Return the (x, y) coordinate for the center point of the cell that contains the specified text.  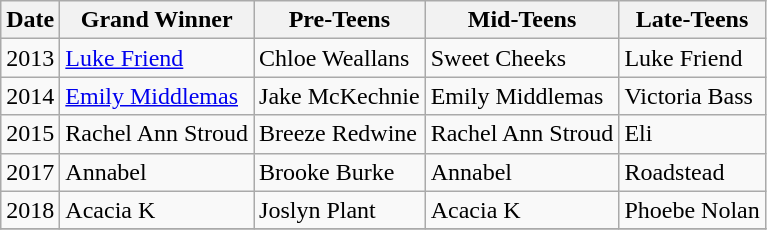
Pre-Teens (340, 20)
Date (30, 20)
Grand Winner (157, 20)
Breeze Redwine (340, 134)
Brooke Burke (340, 172)
2018 (30, 210)
Chloe Weallans (340, 58)
Sweet Cheeks (522, 58)
Mid-Teens (522, 20)
Joslyn Plant (340, 210)
2017 (30, 172)
Victoria Bass (692, 96)
Roadstead (692, 172)
Eli (692, 134)
Jake McKechnie (340, 96)
Late-Teens (692, 20)
Phoebe Nolan (692, 210)
2015 (30, 134)
2014 (30, 96)
2013 (30, 58)
